Locate the cell with the specified text and output its [x, y] center coordinate. 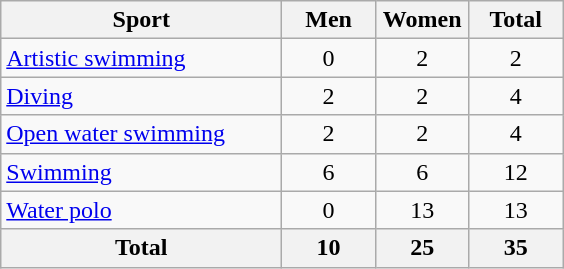
Swimming [142, 172]
25 [422, 248]
Open water swimming [142, 134]
Men [329, 20]
Artistic swimming [142, 58]
Sport [142, 20]
35 [516, 248]
Diving [142, 96]
12 [516, 172]
10 [329, 248]
Water polo [142, 210]
Women [422, 20]
